From the cell containing the given text, extract its center point as [X, Y] coordinate. 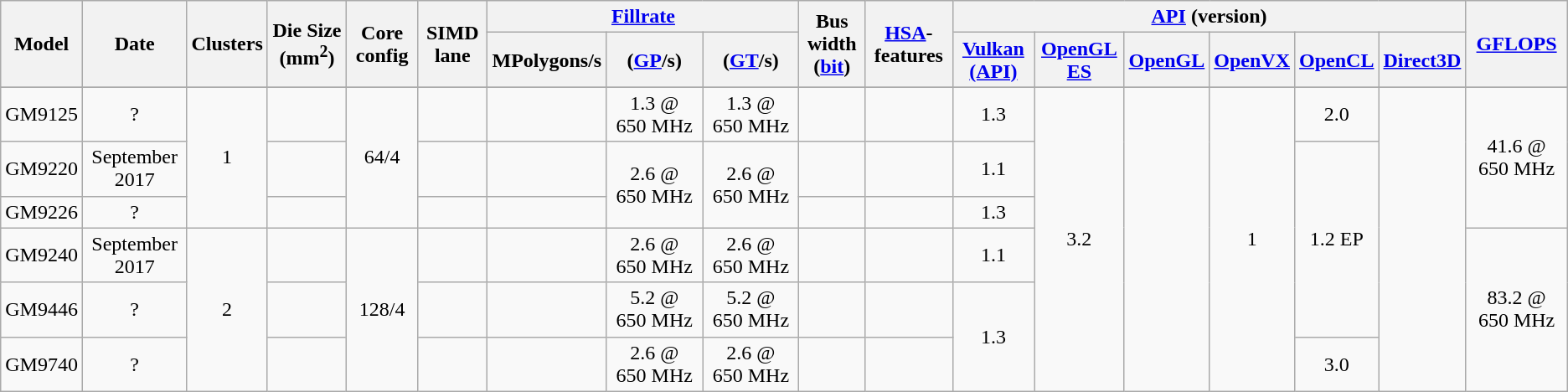
GM9220 [42, 169]
GFLOPS [1516, 44]
(GT/s) [750, 60]
1.2 EP [1337, 240]
HSA-features [910, 44]
Date [134, 44]
3.0 [1337, 364]
2 [227, 310]
SIMD lane [452, 44]
GM9446 [42, 310]
GM9740 [42, 364]
Bus width(bit) [833, 44]
MPolygons/s [547, 60]
API (version) [1210, 17]
OpenGL [1167, 60]
GM9226 [42, 212]
Vulkan (API) [993, 60]
128/4 [382, 310]
Die Size (mm2) [307, 44]
Fillrate [643, 17]
Model [42, 44]
OpenGL ES [1079, 60]
GM9125 [42, 114]
OpenCL [1337, 60]
Clusters [227, 44]
64/4 [382, 157]
Core config [382, 44]
83.2 @ 650 MHz [1516, 310]
Direct3D [1422, 60]
2.0 [1337, 114]
GM9240 [42, 255]
(GP/s) [655, 60]
41.6 @ 650 MHz [1516, 157]
OpenVX [1252, 60]
3.2 [1079, 240]
